Locate the cell with the specified text and output its [X, Y] center coordinate. 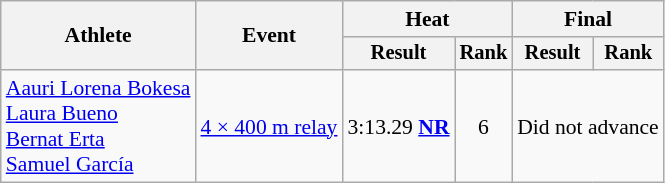
6 [484, 126]
Athlete [98, 36]
Final [588, 19]
Event [268, 36]
Heat [427, 19]
3:13.29 NR [398, 126]
Aauri Lorena BokesaLaura BuenoBernat ErtaSamuel García [98, 126]
4 × 400 m relay [268, 126]
Did not advance [588, 126]
